Scan for the cell matching the given text and deliver its (X, Y) coordinate at center. 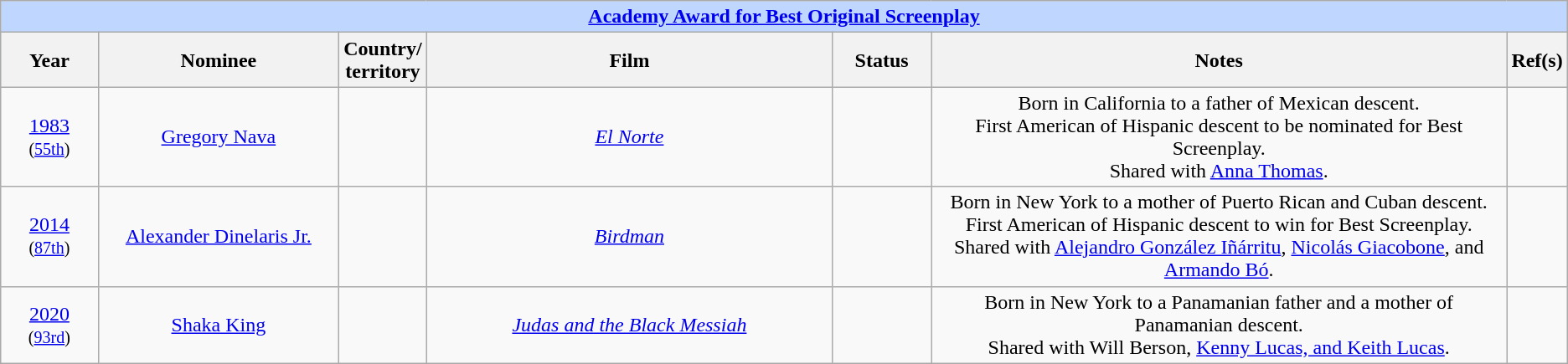
Birdman (630, 236)
Country/territory (383, 60)
Born in California to a father of Mexican descent.First American of Hispanic descent to be nominated for Best Screenplay.Shared with Anna Thomas. (1220, 137)
Judas and the Black Messiah (630, 325)
Born in New York to a Panamanian father and a mother of Panamanian descent.Shared with Will Berson, Kenny Lucas, and Keith Lucas. (1220, 325)
El Norte (630, 137)
Notes (1220, 60)
Film (630, 60)
2020 (93rd) (49, 325)
1983(55th) (49, 137)
Status (882, 60)
Year (49, 60)
Academy Award for Best Original Screenplay (784, 17)
Ref(s) (1537, 60)
2014(87th) (49, 236)
Alexander Dinelaris Jr. (219, 236)
Nominee (219, 60)
Gregory Nava (219, 137)
Shaka King (219, 325)
